Extract the (x, y) coordinate from the center of the cell holding the provided text.  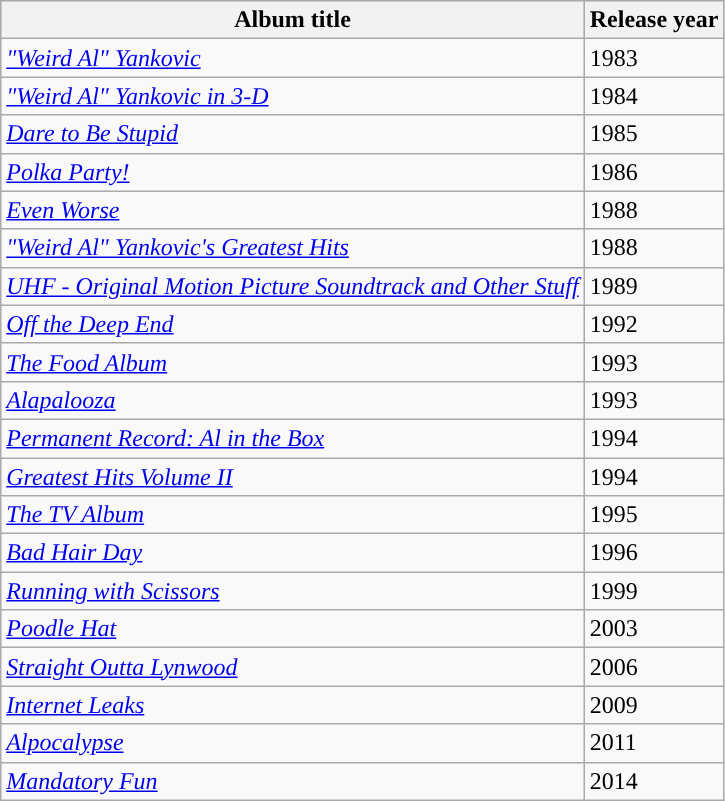
UHF - Original Motion Picture Soundtrack and Other Stuff (292, 286)
1996 (654, 553)
1986 (654, 172)
1989 (654, 286)
2009 (654, 705)
1985 (654, 134)
"Weird Al" Yankovic's Greatest Hits (292, 248)
Alpocalypse (292, 743)
Release year (654, 20)
Dare to Be Stupid (292, 134)
Alapalooza (292, 400)
Straight Outta Lynwood (292, 667)
"Weird Al" Yankovic (292, 58)
Poodle Hat (292, 629)
The Food Album (292, 362)
Album title (292, 20)
Off the Deep End (292, 324)
1984 (654, 96)
Running with Scissors (292, 591)
"Weird Al" Yankovic in 3-D (292, 96)
1995 (654, 515)
Bad Hair Day (292, 553)
Permanent Record: Al in the Box (292, 438)
2014 (654, 781)
Internet Leaks (292, 705)
Greatest Hits Volume II (292, 477)
Even Worse (292, 210)
The TV Album (292, 515)
2003 (654, 629)
1999 (654, 591)
Mandatory Fun (292, 781)
Polka Party! (292, 172)
1983 (654, 58)
1992 (654, 324)
2011 (654, 743)
2006 (654, 667)
